Identify which cell holds the provided text, then report its (x, y) central coordinate. 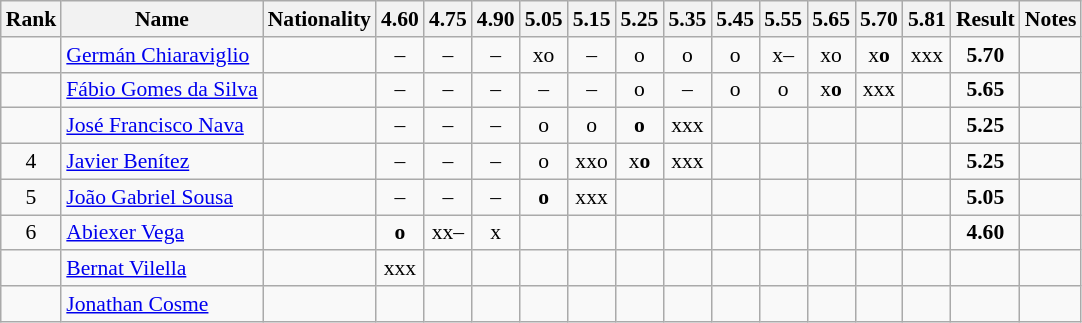
Jonathan Cosme (162, 304)
5.35 (687, 19)
Nationality (320, 19)
Name (162, 19)
6 (32, 233)
xxo (592, 162)
x– (783, 55)
5.55 (783, 19)
5.45 (735, 19)
4 (32, 162)
4.90 (496, 19)
Rank (32, 19)
José Francisco Nava (162, 126)
5.15 (592, 19)
Result (986, 19)
4.75 (448, 19)
xx– (448, 233)
x (496, 233)
Fábio Gomes da Silva (162, 90)
5.81 (927, 19)
João Gabriel Sousa (162, 197)
Bernat Vilella (162, 269)
Abiexer Vega (162, 233)
Javier Benítez (162, 162)
5 (32, 197)
Germán Chiaraviglio (162, 55)
Notes (1051, 19)
